Identify which cell holds the provided text, then report its [X, Y] central coordinate. 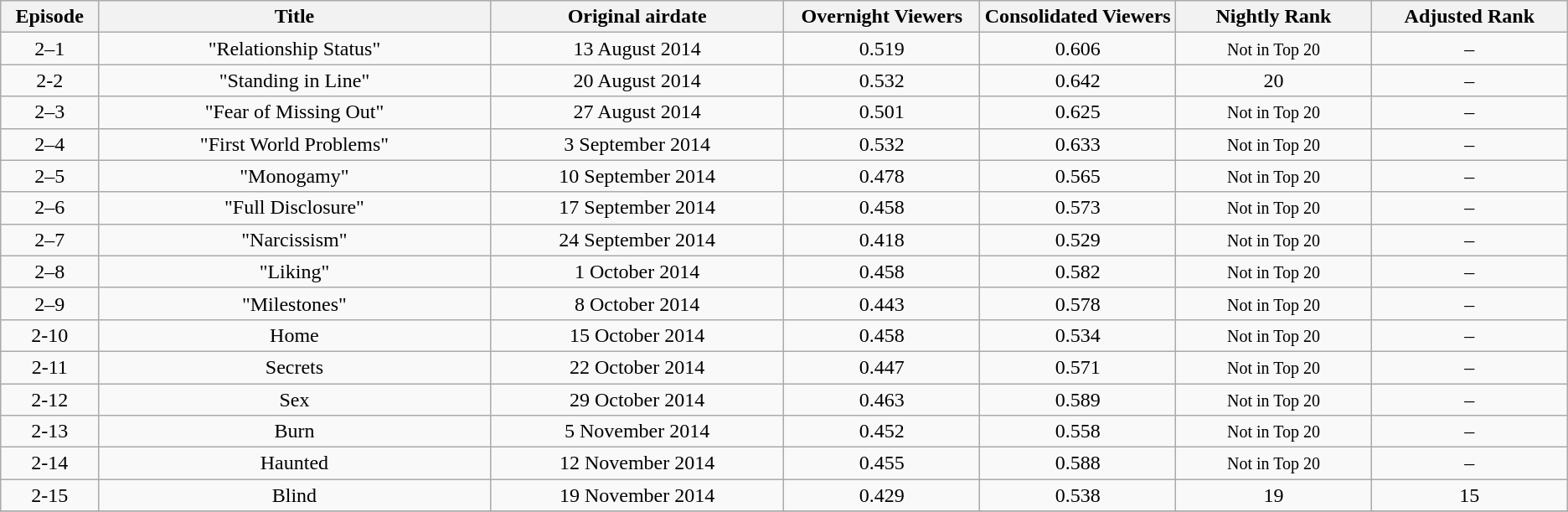
0.642 [1078, 80]
"Fear of Missing Out" [295, 112]
2-12 [50, 400]
12 November 2014 [637, 463]
0.429 [882, 495]
2-13 [50, 432]
20 [1274, 80]
0.606 [1078, 49]
"Relationship Status" [295, 49]
0.447 [882, 367]
0.455 [882, 463]
8 October 2014 [637, 303]
Title [295, 17]
2–7 [50, 240]
"Monogamy" [295, 176]
"Standing in Line" [295, 80]
2–9 [50, 303]
2–1 [50, 49]
5 November 2014 [637, 432]
Secrets [295, 367]
0.519 [882, 49]
0.534 [1078, 335]
"Liking" [295, 272]
2–3 [50, 112]
2–6 [50, 208]
13 August 2014 [637, 49]
0.589 [1078, 400]
"Full Disclosure" [295, 208]
1 October 2014 [637, 272]
22 October 2014 [637, 367]
Sex [295, 400]
"Milestones" [295, 303]
19 November 2014 [637, 495]
0.478 [882, 176]
0.565 [1078, 176]
Adjusted Rank [1469, 17]
Blind [295, 495]
0.418 [882, 240]
3 September 2014 [637, 144]
Home [295, 335]
2-14 [50, 463]
2–5 [50, 176]
Overnight Viewers [882, 17]
2-2 [50, 80]
0.582 [1078, 272]
Haunted [295, 463]
0.443 [882, 303]
0.452 [882, 432]
0.578 [1078, 303]
0.463 [882, 400]
17 September 2014 [637, 208]
2-15 [50, 495]
0.558 [1078, 432]
Episode [50, 17]
24 September 2014 [637, 240]
2–8 [50, 272]
0.573 [1078, 208]
"First World Problems" [295, 144]
0.633 [1078, 144]
0.625 [1078, 112]
2-11 [50, 367]
15 [1469, 495]
Nightly Rank [1274, 17]
2-10 [50, 335]
15 October 2014 [637, 335]
0.571 [1078, 367]
Consolidated Viewers [1078, 17]
10 September 2014 [637, 176]
0.529 [1078, 240]
0.588 [1078, 463]
2–4 [50, 144]
29 October 2014 [637, 400]
27 August 2014 [637, 112]
19 [1274, 495]
0.538 [1078, 495]
0.501 [882, 112]
"Narcissism" [295, 240]
20 August 2014 [637, 80]
Burn [295, 432]
Original airdate [637, 17]
